Return [x, y] of the center of cell containing provided text 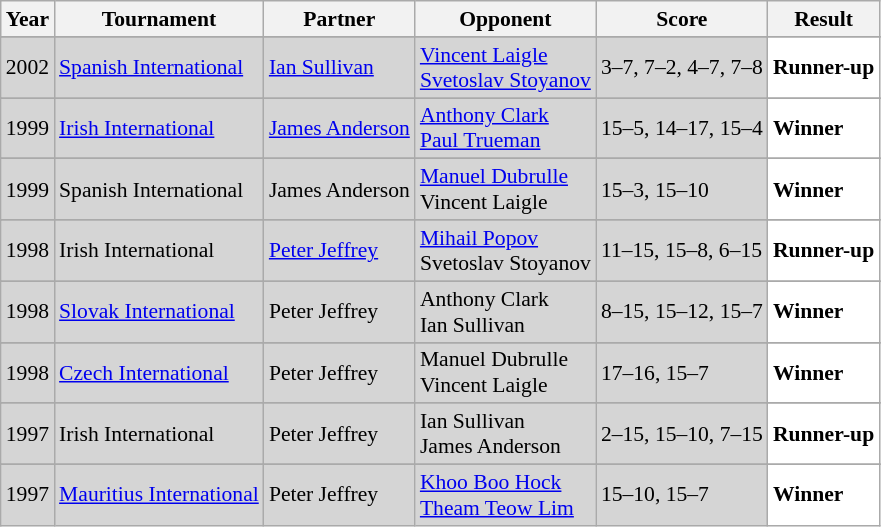
2–15, 15–10, 7–15 [682, 434]
3–7, 7–2, 4–7, 7–8 [682, 68]
8–15, 15–12, 15–7 [682, 312]
2002 [28, 68]
15–10, 15–7 [682, 496]
Mihail Popov Svetoslav Stoyanov [506, 250]
Mauritius International [159, 496]
Ian Sullivan [340, 68]
Partner [340, 19]
Czech International [159, 372]
Khoo Boo Hock Theam Teow Lim [506, 496]
15–5, 14–17, 15–4 [682, 128]
Year [28, 19]
Slovak International [159, 312]
Result [824, 19]
Opponent [506, 19]
Anthony Clark Paul Trueman [506, 128]
Score [682, 19]
Anthony Clark Ian Sullivan [506, 312]
Ian Sullivan James Anderson [506, 434]
11–15, 15–8, 6–15 [682, 250]
15–3, 15–10 [682, 190]
Vincent Laigle Svetoslav Stoyanov [506, 68]
Tournament [159, 19]
17–16, 15–7 [682, 372]
